From the cell containing the given text, extract its center point as (x, y) coordinate. 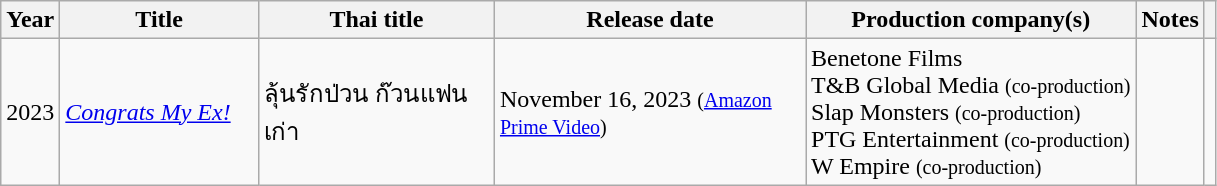
Year (30, 20)
Notes (1170, 20)
Thai title (376, 20)
November 16, 2023 (Amazon Prime Video) (650, 112)
Release date (650, 20)
ลุ้นรักป่วน ก๊วนแฟนเก่า (376, 112)
Title (160, 20)
2023 (30, 112)
Production company(s) (971, 20)
Congrats My Ex! (160, 112)
Benetone FilmsT&B Global Media (co-production)Slap Monsters (co-production)PTG Entertainment (co-production)W Empire (co-production) (971, 112)
